Identify which cell holds the provided text, then report its [X, Y] central coordinate. 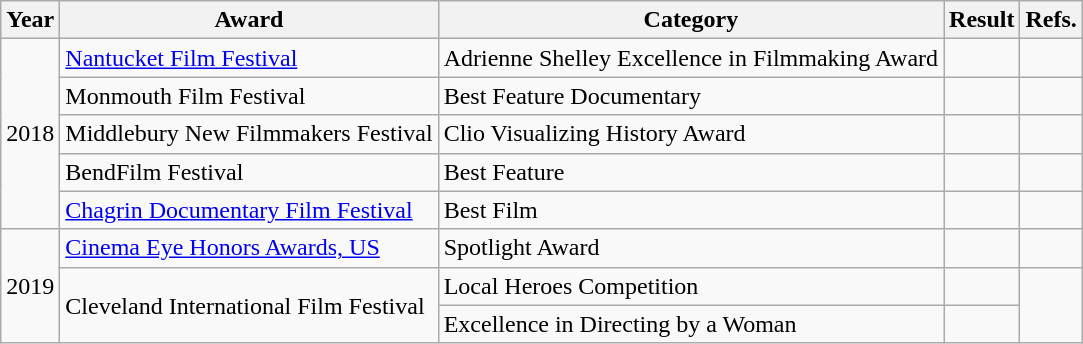
Spotlight Award [690, 248]
2019 [30, 286]
Best Feature [690, 172]
Chagrin Documentary Film Festival [249, 210]
2018 [30, 134]
Year [30, 20]
Clio Visualizing History Award [690, 134]
Middlebury New Filmmakers Festival [249, 134]
Best Feature Documentary [690, 96]
Excellence in Directing by a Woman [690, 324]
Category [690, 20]
Adrienne Shelley Excellence in Filmmaking Award [690, 58]
Nantucket Film Festival [249, 58]
Award [249, 20]
Best Film [690, 210]
Cleveland International Film Festival [249, 305]
BendFilm Festival [249, 172]
Refs. [1051, 20]
Monmouth Film Festival [249, 96]
Local Heroes Competition [690, 286]
Result [982, 20]
Cinema Eye Honors Awards, US [249, 248]
